For the text-containing cell, return its midpoint in (X, Y) coordinate format. 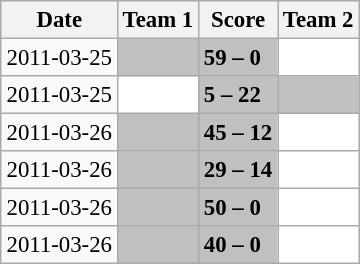
5 – 22 (238, 95)
29 – 14 (238, 170)
50 – 0 (238, 208)
40 – 0 (238, 245)
45 – 12 (238, 133)
Date (59, 20)
Score (238, 20)
59 – 0 (238, 57)
Team 2 (318, 20)
Team 1 (158, 20)
